Identify which cell holds the provided text, then report its [x, y] central coordinate. 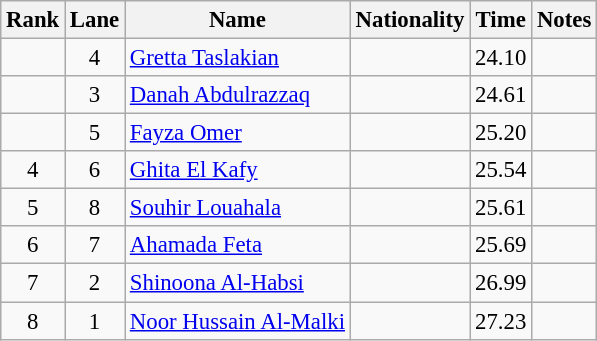
Ghita El Kafy [238, 170]
25.54 [501, 170]
Gretta Taslakian [238, 58]
2 [95, 283]
3 [95, 95]
Souhir Louahala [238, 208]
24.61 [501, 95]
Rank [33, 20]
Ahamada Feta [238, 245]
Fayza Omer [238, 133]
Danah Abdulrazzaq [238, 95]
24.10 [501, 58]
Noor Hussain Al-Malki [238, 321]
Notes [564, 20]
Time [501, 20]
26.99 [501, 283]
27.23 [501, 321]
25.20 [501, 133]
Name [238, 20]
Shinoona Al-Habsi [238, 283]
1 [95, 321]
25.69 [501, 245]
Lane [95, 20]
Nationality [410, 20]
25.61 [501, 208]
